For the text-containing cell, return its midpoint in (X, Y) coordinate format. 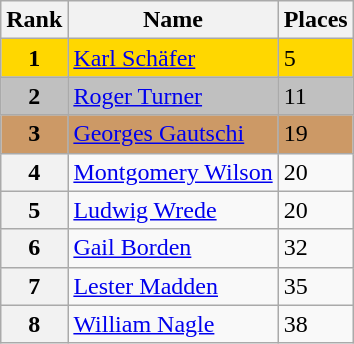
Gail Borden (173, 248)
Ludwig Wrede (173, 210)
7 (34, 286)
Lester Madden (173, 286)
Montgomery Wilson (173, 172)
1 (34, 58)
Places (316, 20)
19 (316, 134)
Georges Gautschi (173, 134)
Karl Schäfer (173, 58)
2 (34, 96)
32 (316, 248)
6 (34, 248)
William Nagle (173, 324)
Roger Turner (173, 96)
Name (173, 20)
8 (34, 324)
11 (316, 96)
35 (316, 286)
38 (316, 324)
Rank (34, 20)
4 (34, 172)
3 (34, 134)
